Extract the (X, Y) coordinate from the center of the cell holding the provided text.  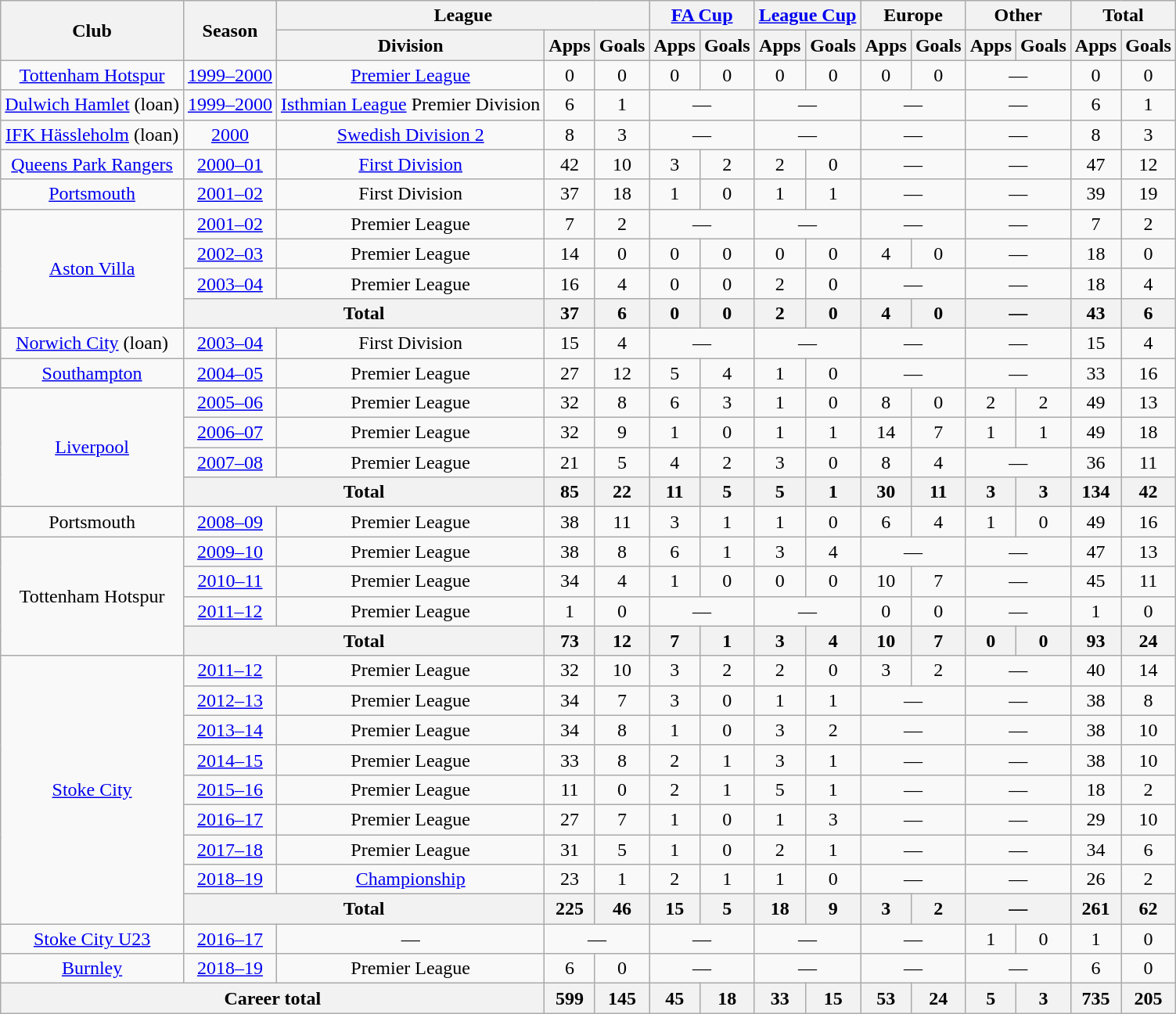
53 (886, 998)
134 (1095, 492)
2000 (230, 135)
Division (410, 45)
Career total (272, 998)
2012–13 (230, 700)
Isthmian League Premier Division (410, 105)
43 (1095, 313)
2010–11 (230, 581)
73 (570, 641)
26 (1095, 879)
2009–10 (230, 552)
2014–15 (230, 760)
261 (1095, 909)
FA Cup (702, 16)
Aston Villa (92, 268)
22 (622, 492)
Southampton (92, 373)
2004–05 (230, 373)
Burnley (92, 969)
Season (230, 31)
225 (570, 909)
Dulwich Hamlet (loan) (92, 105)
2005–06 (230, 403)
21 (570, 462)
85 (570, 492)
205 (1149, 998)
Stoke City U23 (92, 939)
735 (1095, 998)
93 (1095, 641)
23 (570, 879)
599 (570, 998)
Club (92, 31)
2008–09 (230, 522)
Swedish Division 2 (410, 135)
Other (1018, 16)
Norwich City (loan) (92, 343)
Europe (913, 16)
19 (1149, 194)
2000–01 (230, 164)
2013–14 (230, 730)
145 (622, 998)
Queens Park Rangers (92, 164)
36 (1095, 462)
IFK Hässleholm (loan) (92, 135)
31 (570, 849)
Stoke City (92, 790)
Liverpool (92, 448)
30 (886, 492)
2006–07 (230, 433)
League Cup (807, 16)
League (463, 16)
Championship (410, 879)
62 (1149, 909)
2007–08 (230, 462)
29 (1095, 819)
40 (1095, 671)
46 (622, 909)
2002–03 (230, 253)
39 (1095, 194)
2017–18 (230, 849)
2015–16 (230, 789)
